Determine the (X, Y) coordinate at the center of the cell enclosing the given text.  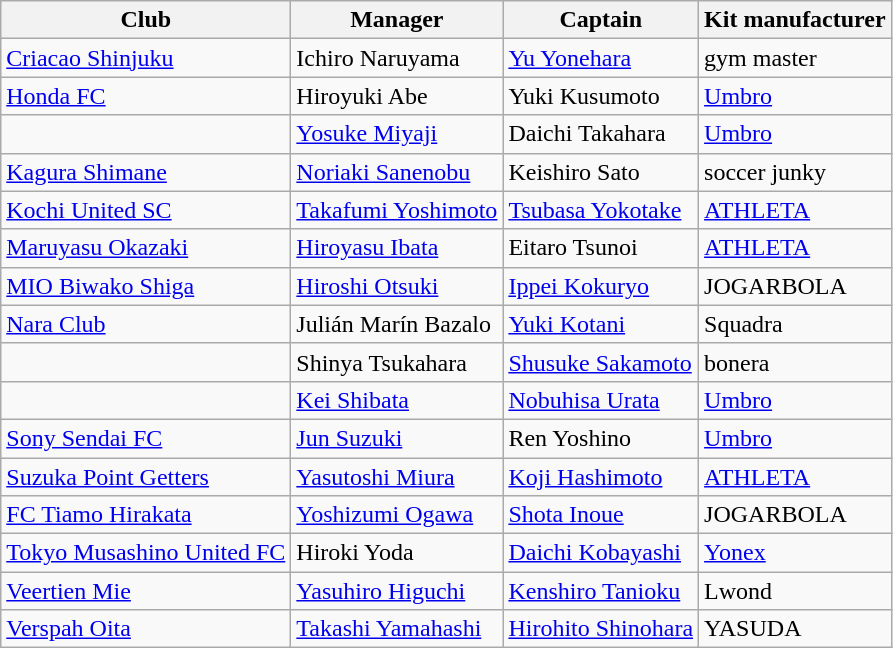
Squadra (796, 324)
Verspah Oita (146, 629)
Yoshizumi Ogawa (397, 515)
Criacao Shinjuku (146, 58)
Kochi United SC (146, 210)
Hirohito Shinohara (601, 629)
Takashi Yamahashi (397, 629)
Shota Inoue (601, 515)
soccer junky (796, 172)
gym master (796, 58)
Yonex (796, 553)
Shinya Tsukahara (397, 362)
Captain (601, 20)
Daichi Takahara (601, 134)
Nobuhisa Urata (601, 400)
Club (146, 20)
Hiroshi Otsuki (397, 286)
Maruyasu Okazaki (146, 248)
Keishiro Sato (601, 172)
Kenshiro Tanioku (601, 591)
Ichiro Naruyama (397, 58)
Yu Yonehara (601, 58)
Daichi Kobayashi (601, 553)
Veertien Mie (146, 591)
bonera (796, 362)
Yasuhiro Higuchi (397, 591)
Julián Marín Bazalo (397, 324)
Nara Club (146, 324)
Honda FC (146, 96)
Jun Suzuki (397, 438)
Sony Sendai FC (146, 438)
Lwond (796, 591)
Yasutoshi Miura (397, 477)
Ren Yoshino (601, 438)
Tokyo Musashino United FC (146, 553)
Yuki Kotani (601, 324)
Manager (397, 20)
Kit manufacturer (796, 20)
MIO Biwako Shiga (146, 286)
Hiroyasu Ibata (397, 248)
Koji Hashimoto (601, 477)
Kei Shibata (397, 400)
Yosuke Miyaji (397, 134)
Hiroyuki Abe (397, 96)
Suzuka Point Getters (146, 477)
Yuki Kusumoto (601, 96)
Ippei Kokuryo (601, 286)
Noriaki Sanenobu (397, 172)
FC Tiamo Hirakata (146, 515)
YASUDA (796, 629)
Shusuke Sakamoto (601, 362)
Takafumi Yoshimoto (397, 210)
Kagura Shimane (146, 172)
Tsubasa Yokotake (601, 210)
Hiroki Yoda (397, 553)
Eitaro Tsunoi (601, 248)
